Extract the (X, Y) coordinate from the center of the cell holding the provided text.  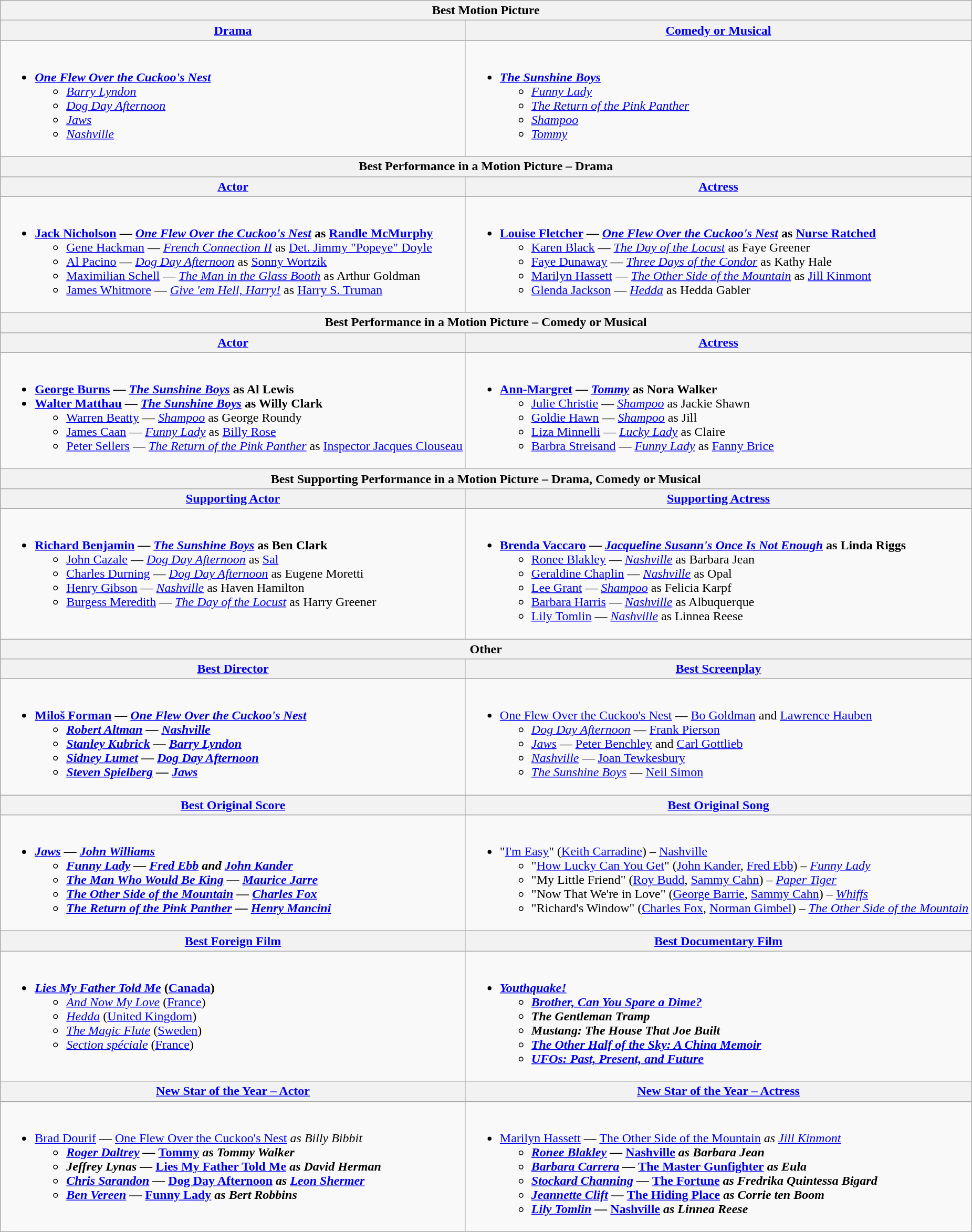
Best Original Score (233, 805)
Best Original Song (718, 805)
Best Supporting Performance in a Motion Picture – Drama, Comedy or Musical (486, 478)
Best Performance in a Motion Picture – Comedy or Musical (486, 322)
Best Director (233, 669)
Comedy or Musical (718, 30)
The Sunshine BoysFunny LadyThe Return of the Pink PantherShampooTommy (718, 99)
Supporting Actor (233, 498)
Supporting Actress (718, 498)
Best Screenplay (718, 669)
New Star of the Year – Actor (233, 1091)
Drama (233, 30)
Best Documentary Film (718, 941)
Best Performance in a Motion Picture – Drama (486, 166)
Best Motion Picture (486, 11)
Lies My Father Told Me (Canada)And Now My Love (France)Hedda (United Kingdom)The Magic Flute (Sweden)Section spéciale (France) (233, 1016)
One Flew Over the Cuckoo's NestBarry LyndonDog Day AfternoonJawsNashville (233, 99)
New Star of the Year – Actress (718, 1091)
Best Foreign Film (233, 941)
Other (486, 649)
